Return [x, y] of the center of cell containing provided text 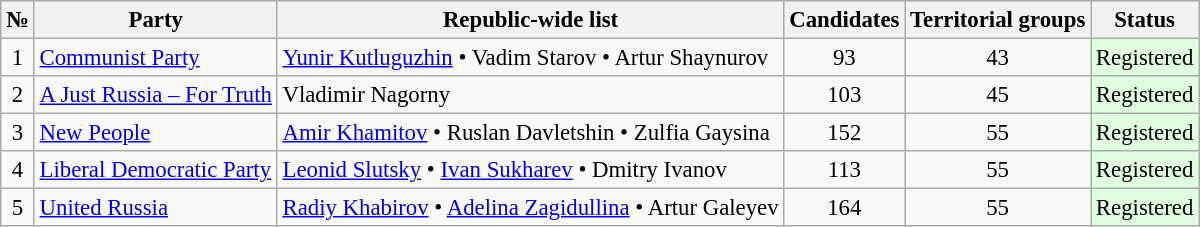
Leonid Slutsky • Ivan Sukharev • Dmitry Ivanov [530, 170]
5 [18, 208]
Radiy Khabirov • Adelina Zagidullina • Artur Galeyev [530, 208]
4 [18, 170]
№ [18, 20]
Status [1145, 20]
164 [844, 208]
United Russia [156, 208]
2 [18, 95]
Communist Party [156, 58]
43 [998, 58]
1 [18, 58]
Amir Khamitov • Ruslan Davletshin • Zulfia Gaysina [530, 133]
93 [844, 58]
113 [844, 170]
Republic-wide list [530, 20]
Yunir Kutluguzhin • Vadim Starov • Artur Shaynurov [530, 58]
Candidates [844, 20]
103 [844, 95]
152 [844, 133]
45 [998, 95]
3 [18, 133]
Vladimir Nagorny [530, 95]
A Just Russia – For Truth [156, 95]
Territorial groups [998, 20]
Party [156, 20]
Liberal Democratic Party [156, 170]
New People [156, 133]
